Return [x, y] of the center of cell containing provided text 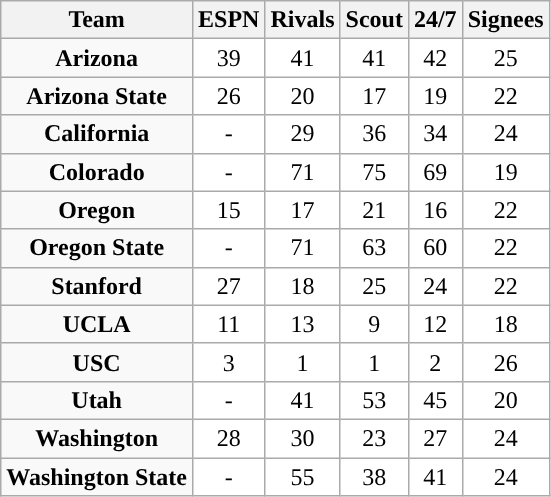
55 [302, 477]
Utah [97, 400]
11 [229, 324]
California [97, 134]
34 [435, 134]
15 [229, 210]
29 [302, 134]
28 [229, 438]
Rivals [302, 20]
30 [302, 438]
39 [229, 58]
2 [435, 362]
ESPN [229, 20]
Colorado [97, 172]
USC [97, 362]
63 [374, 248]
16 [435, 210]
45 [435, 400]
42 [435, 58]
Stanford [97, 286]
12 [435, 324]
Arizona State [97, 96]
3 [229, 362]
23 [374, 438]
UCLA [97, 324]
Team [97, 20]
13 [302, 324]
75 [374, 172]
Arizona [97, 58]
Oregon State [97, 248]
21 [374, 210]
Oregon [97, 210]
Washington State [97, 477]
38 [374, 477]
36 [374, 134]
60 [435, 248]
Signees [506, 20]
24/7 [435, 20]
69 [435, 172]
Scout [374, 20]
9 [374, 324]
53 [374, 400]
Washington [97, 438]
